Scan for the cell matching the given text and deliver its (X, Y) coordinate at center. 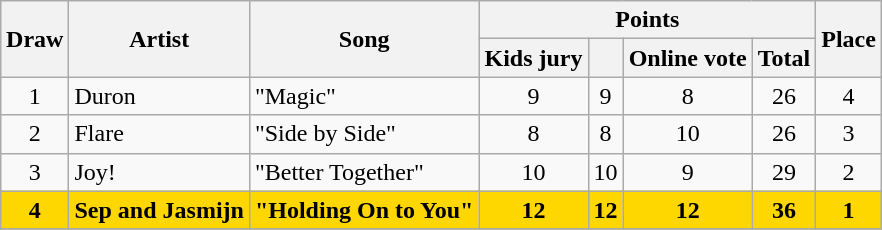
Place (849, 39)
"Better Together" (364, 172)
29 (784, 172)
Joy! (159, 172)
Flare (159, 134)
"Magic" (364, 96)
Kids jury (534, 58)
Song (364, 39)
Sep and Jasmijn (159, 210)
"Holding On to You" (364, 210)
"Side by Side" (364, 134)
Artist (159, 39)
Duron (159, 96)
Online vote (688, 58)
Draw (35, 39)
Total (784, 58)
Points (648, 20)
36 (784, 210)
